Identify which cell holds the provided text, then report its (X, Y) central coordinate. 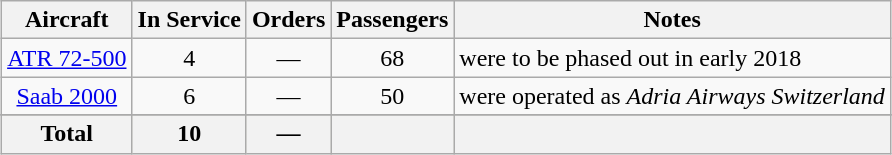
were to be phased out in early 2018 (672, 58)
Passengers (392, 20)
Total (67, 134)
Orders (288, 20)
4 (189, 58)
Saab 2000 (67, 96)
Aircraft (67, 20)
68 (392, 58)
Notes (672, 20)
50 (392, 96)
10 (189, 134)
In Service (189, 20)
were operated as Adria Airways Switzerland (672, 96)
ATR 72-500 (67, 58)
6 (189, 96)
